Pinpoint the cell where the given text exists, returning its [x, y] midpoint coordinate. 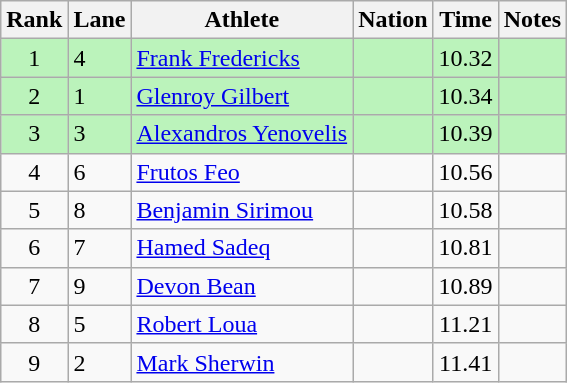
10.39 [466, 134]
Frutos Feo [242, 172]
Nation [393, 20]
Hamed Sadeq [242, 248]
Mark Sherwin [242, 362]
Robert Loua [242, 324]
10.32 [466, 58]
Alexandros Yenovelis [242, 134]
Frank Fredericks [242, 58]
11.21 [466, 324]
Athlete [242, 20]
10.56 [466, 172]
10.81 [466, 248]
Rank [34, 20]
10.34 [466, 96]
10.58 [466, 210]
Glenroy Gilbert [242, 96]
Devon Bean [242, 286]
10.89 [466, 286]
Lane [100, 20]
Benjamin Sirimou [242, 210]
Time [466, 20]
11.41 [466, 362]
Notes [532, 20]
